Detect which cell encompasses the target text, then output its [x, y] center coordinate. 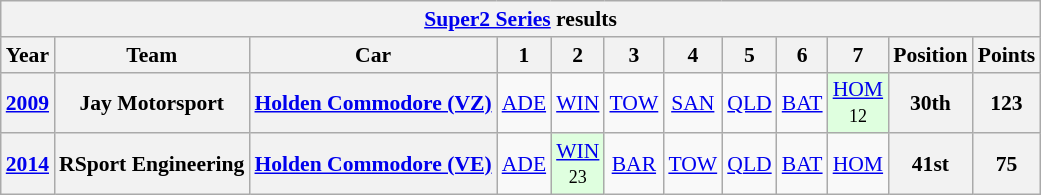
75 [1007, 164]
HOM [858, 164]
41st [930, 164]
HOM12 [858, 102]
3 [634, 55]
7 [858, 55]
SAN [692, 102]
BAR [634, 164]
2014 [28, 164]
Points [1007, 55]
4 [692, 55]
Car [372, 55]
WIN [578, 102]
Team [152, 55]
Holden Commodore (VE) [372, 164]
Position [930, 55]
123 [1007, 102]
Jay Motorsport [152, 102]
WIN23 [578, 164]
6 [802, 55]
Super2 Series results [521, 19]
Holden Commodore (VZ) [372, 102]
2009 [28, 102]
RSport Engineering [152, 164]
5 [749, 55]
2 [578, 55]
1 [524, 55]
30th [930, 102]
Year [28, 55]
